Provide the [X, Y] coordinate of the cell's center where the given text is located.  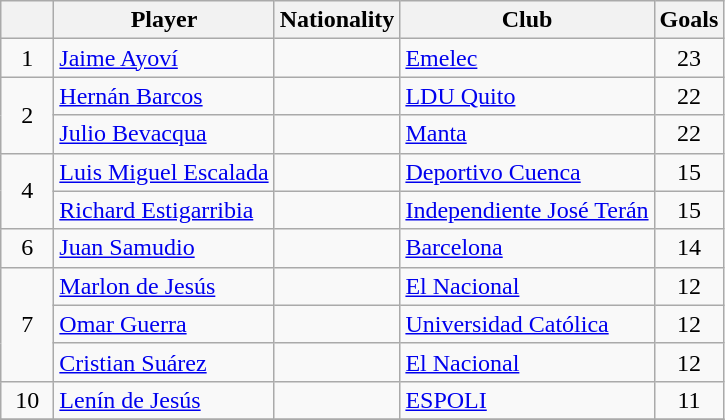
Player [164, 20]
Richard Estigarribia [164, 210]
Juan Samudio [164, 248]
LDU Quito [527, 96]
7 [28, 324]
Universidad Católica [527, 324]
Club [527, 20]
Lenín de Jesús [164, 400]
Luis Miguel Escalada [164, 172]
Cristian Suárez [164, 362]
Goals [689, 20]
Omar Guerra [164, 324]
14 [689, 248]
23 [689, 58]
Hernán Barcos [164, 96]
Nationality [337, 20]
Deportivo Cuenca [527, 172]
4 [28, 191]
Jaime Ayoví [164, 58]
10 [28, 400]
Julio Bevacqua [164, 134]
11 [689, 400]
Independiente José Terán [527, 210]
1 [28, 58]
Emelec [527, 58]
Manta [527, 134]
Marlon de Jesús [164, 286]
ESPOLI [527, 400]
6 [28, 248]
2 [28, 115]
Barcelona [527, 248]
